From the cell containing the given text, extract its center point as [X, Y] coordinate. 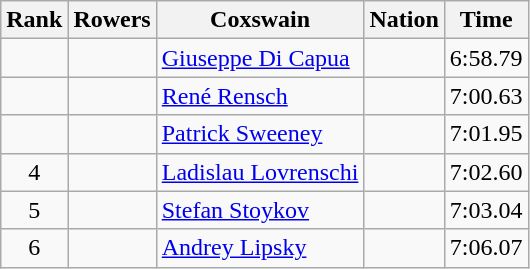
7:03.04 [486, 210]
Rank [34, 20]
5 [34, 210]
Nation [404, 20]
Time [486, 20]
Ladislau Lovrenschi [260, 172]
Coxswain [260, 20]
4 [34, 172]
7:06.07 [486, 248]
René Rensch [260, 96]
7:01.95 [486, 134]
Stefan Stoykov [260, 210]
7:00.63 [486, 96]
6 [34, 248]
Andrey Lipsky [260, 248]
Rowers [112, 20]
Patrick Sweeney [260, 134]
7:02.60 [486, 172]
6:58.79 [486, 58]
Giuseppe Di Capua [260, 58]
